Scan for the cell matching the given text and deliver its [X, Y] coordinate at center. 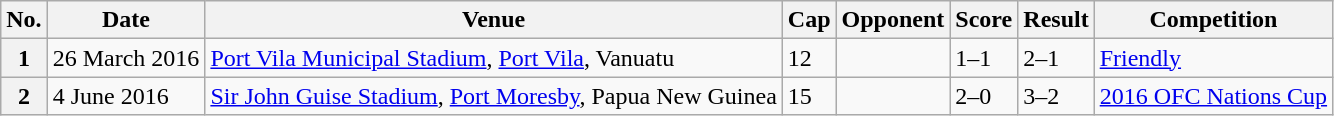
12 [809, 58]
26 March 2016 [126, 58]
15 [809, 96]
Friendly [1213, 58]
Date [126, 20]
Opponent [893, 20]
2–1 [1056, 58]
No. [24, 20]
Result [1056, 20]
2016 OFC Nations Cup [1213, 96]
Port Vila Municipal Stadium, Port Vila, Vanuatu [494, 58]
Score [984, 20]
Sir John Guise Stadium, Port Moresby, Papua New Guinea [494, 96]
1 [24, 58]
Cap [809, 20]
Venue [494, 20]
2–0 [984, 96]
1–1 [984, 58]
3–2 [1056, 96]
2 [24, 96]
Competition [1213, 20]
4 June 2016 [126, 96]
